Return the [x, y] coordinate for the center point of the cell that contains the specified text.  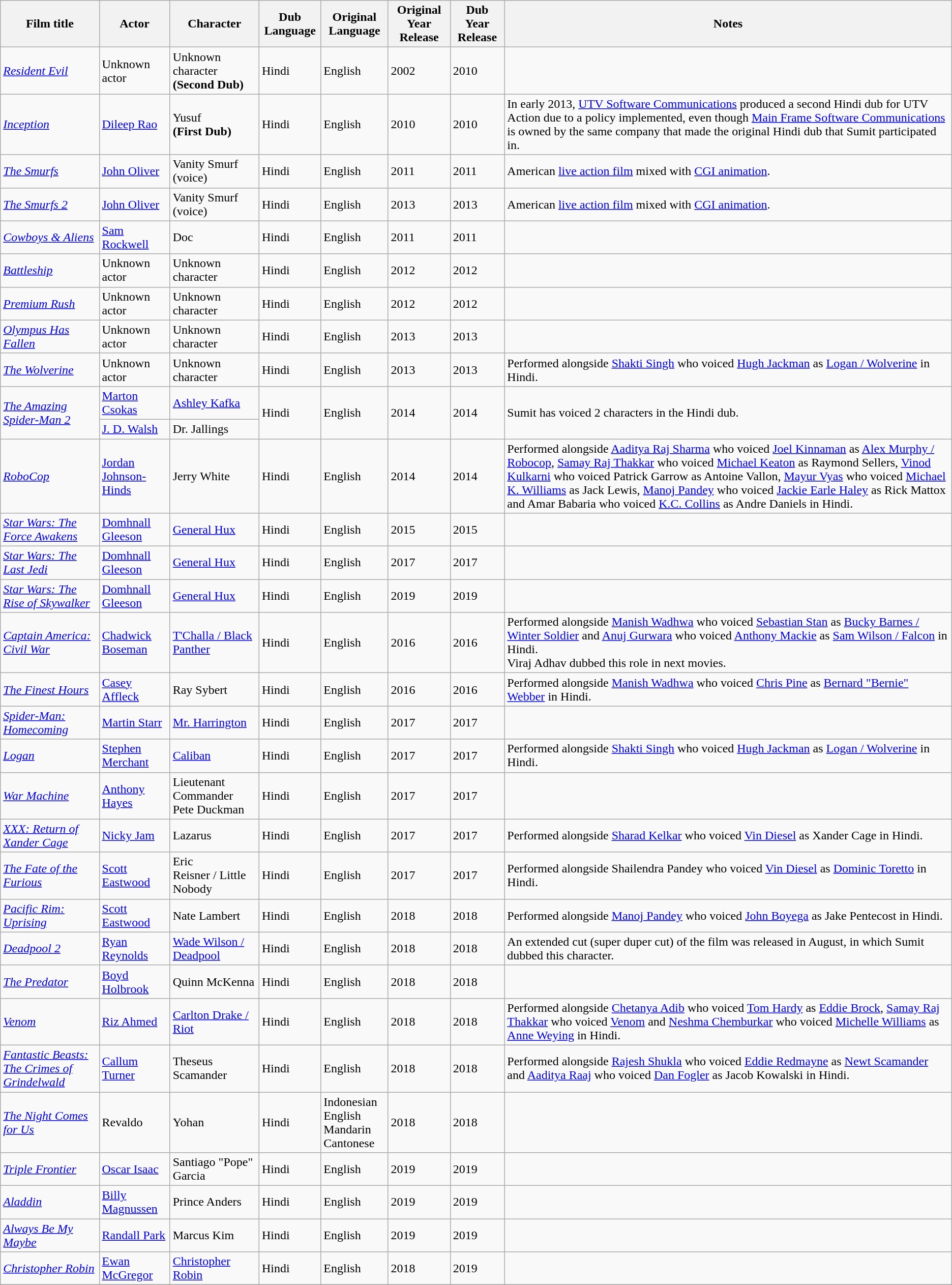
Sam Rockwell [134, 237]
Prince Anders [215, 1203]
Inception [50, 124]
Star Wars: The Rise of Skywalker [50, 596]
Jerry White [215, 476]
Lazarus [215, 835]
Dileep Rao [134, 124]
Theseus Scamander [215, 1068]
Revaldo [134, 1122]
Cowboys & Aliens [50, 237]
Marton Csokas [134, 403]
The Smurfs [50, 171]
The Smurfs 2 [50, 205]
Performed alongside Rajesh Shukla who voiced Eddie Redmayne as Newt Scamander and Aaditya Raaj who voiced Dan Fogler as Jacob Kowalski in Hindi. [728, 1068]
The Night Comes for Us [50, 1122]
The Finest Hours [50, 690]
Yohan [215, 1122]
Performed alongside Sharad Kelkar who voiced Vin Diesel as Xander Cage in Hindi. [728, 835]
Dub Year Release [477, 24]
The Amazing Spider-Man 2 [50, 412]
Lieutenant Commander Pete Duckman [215, 796]
Logan [50, 756]
IndonesianEnglishMandarinCantonese [354, 1122]
Riz Ahmed [134, 1021]
Triple Frontier [50, 1169]
Mr. Harrington [215, 722]
Quinn McKenna [215, 982]
Dr. Jallings [215, 429]
Eric Reisner / Little Nobody [215, 875]
XXX: Return of Xander Cage [50, 835]
Ashley Kafka [215, 403]
Star Wars: The Force Awakens [50, 530]
Resident Evil [50, 71]
War Machine [50, 796]
Captain America: Civil War [50, 643]
Anthony Hayes [134, 796]
Venom [50, 1021]
Oscar Isaac [134, 1169]
Marcus Kim [215, 1235]
Nate Lambert [215, 916]
Film title [50, 24]
Wade Wilson / Deadpool [215, 948]
Unknown character(Second Dub) [215, 71]
Performed alongside Shailendra Pandey who voiced Vin Diesel as Dominic Toretto in Hindi. [728, 875]
Casey Affleck [134, 690]
Deadpool 2 [50, 948]
Callum Turner [134, 1068]
The Wolverine [50, 369]
Carlton Drake / Riot [215, 1021]
Caliban [215, 756]
Performed alongside Manoj Pandey who voiced John Boyega as Jake Pentecost in Hindi. [728, 916]
Yusuf (First Dub) [215, 124]
Performed alongside Manish Wadhwa who voiced Chris Pine as Bernard "Bernie" Webber in Hindi. [728, 690]
Dub Language [290, 24]
The Predator [50, 982]
Notes [728, 24]
Olympus Has Fallen [50, 337]
T'Challa / Black Panther [215, 643]
Boyd Holbrook [134, 982]
Spider-Man: Homecoming [50, 722]
Ewan McGregor [134, 1269]
J. D. Walsh [134, 429]
Always Be My Maybe [50, 1235]
Randall Park [134, 1235]
Star Wars: The Last Jedi [50, 563]
Ray Sybert [215, 690]
Battleship [50, 271]
An extended cut (super duper cut) of the film was released in August, in which Sumit dubbed this character. [728, 948]
Ryan Reynolds [134, 948]
RoboCop [50, 476]
Martin Starr [134, 722]
Character [215, 24]
The Fate of the Furious [50, 875]
Aladdin [50, 1203]
Fantastic Beasts: The Crimes of Grindelwald [50, 1068]
Stephen Merchant [134, 756]
Jordan Johnson-Hinds [134, 476]
2002 [419, 71]
Premium Rush [50, 303]
Sumit has voiced 2 characters in the Hindi dub. [728, 412]
Original Language [354, 24]
Chadwick Boseman [134, 643]
Santiago "Pope" Garcia [215, 1169]
Nicky Jam [134, 835]
Billy Magnussen [134, 1203]
Actor [134, 24]
Pacific Rim: Uprising [50, 916]
Doc [215, 237]
Original Year Release [419, 24]
